Determine the (x, y) coordinate at the center of the cell enclosing the given text.  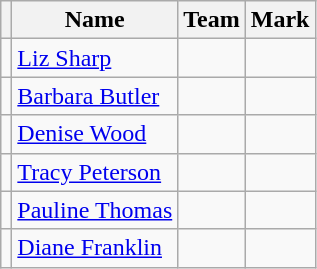
Mark (280, 20)
Name (95, 20)
Barbara Butler (95, 96)
Denise Wood (95, 134)
Team (212, 20)
Pauline Thomas (95, 210)
Liz Sharp (95, 58)
Tracy Peterson (95, 172)
Diane Franklin (95, 248)
